From the cell containing the given text, extract its center point as (x, y) coordinate. 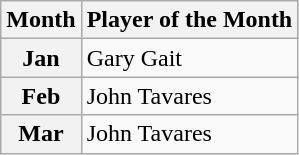
Mar (41, 134)
Feb (41, 96)
Month (41, 20)
Player of the Month (190, 20)
Gary Gait (190, 58)
Jan (41, 58)
